Provide the [X, Y] coordinate of the cell's center where the given text is located.  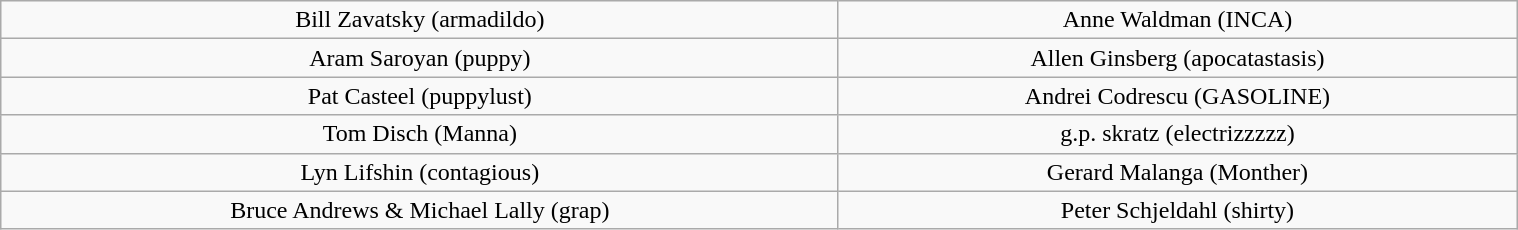
Pat Casteel (puppylust) [420, 96]
Bruce Andrews & Michael Lally (grap) [420, 210]
Bill Zavatsky (armadildo) [420, 20]
Gerard Malanga (Monther) [1177, 172]
Peter Schjeldahl (shirty) [1177, 210]
Aram Saroyan (puppy) [420, 58]
Lyn Lifshin (contagious) [420, 172]
g.p. skratz (electrizzzzz) [1177, 134]
Tom Disch (Manna) [420, 134]
Anne Waldman (INCA) [1177, 20]
Andrei Codrescu (GASOLINE) [1177, 96]
Allen Ginsberg (apocatastasis) [1177, 58]
